Pinpoint the cell where the given text exists, returning its [x, y] midpoint coordinate. 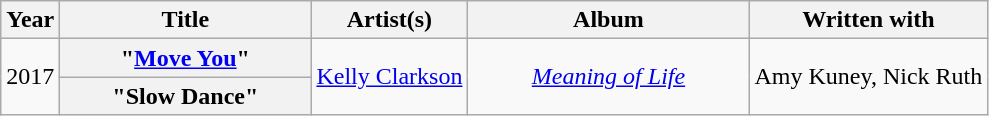
"Move You" [186, 58]
2017 [30, 77]
Artist(s) [390, 20]
Amy Kuney, Nick Ruth [868, 77]
Written with [868, 20]
Kelly Clarkson [390, 77]
"Slow Dance" [186, 96]
Meaning of Life [608, 77]
Year [30, 20]
Album [608, 20]
Title [186, 20]
